Return the (x, y) coordinate for the center point of the cell that contains the specified text.  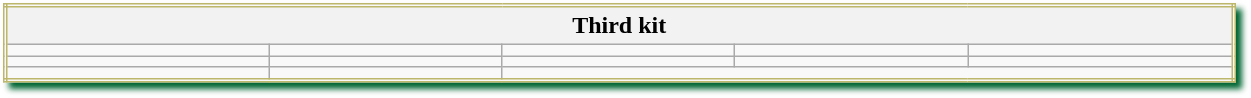
Third kit (619, 25)
